Output the (X, Y) coordinate of the center of the cell containing the given text.  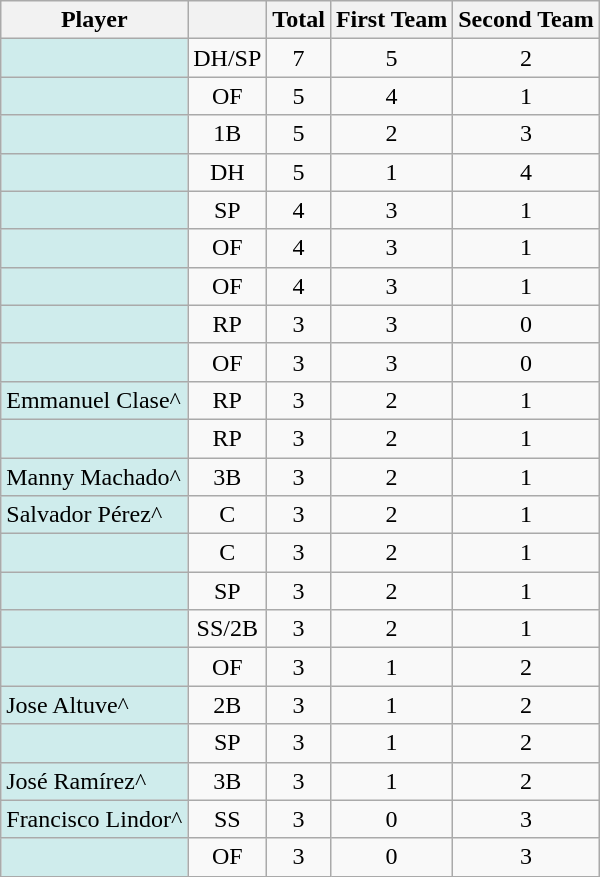
Jose Altuve^ (94, 705)
Francisco Lindor^ (94, 819)
DH (228, 172)
DH/SP (228, 58)
Emmanuel Clase^ (94, 400)
SS (228, 819)
2B (228, 705)
Manny Machado^ (94, 477)
Salvador Pérez^ (94, 515)
Second Team (526, 20)
Total (299, 20)
7 (299, 58)
First Team (391, 20)
SS/2B (228, 629)
Player (94, 20)
1B (228, 134)
José Ramírez^ (94, 781)
